Search for the cell housing the specified text and yield its (X, Y) center coordinate. 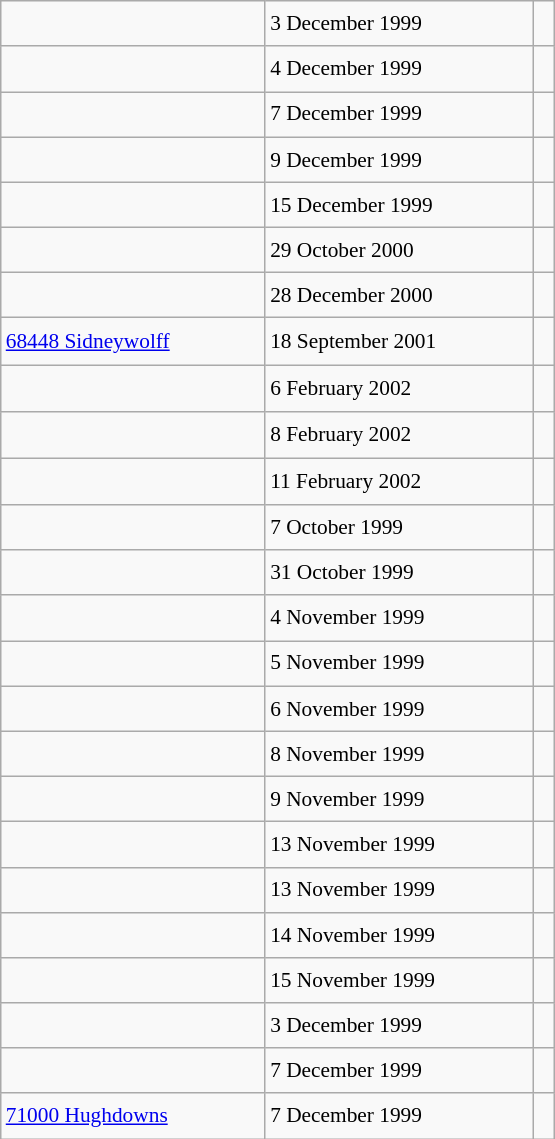
9 December 1999 (399, 160)
9 November 1999 (399, 798)
14 November 1999 (399, 934)
28 December 2000 (399, 296)
29 October 2000 (399, 250)
4 December 1999 (399, 68)
5 November 1999 (399, 664)
6 November 1999 (399, 708)
7 October 1999 (399, 528)
15 November 1999 (399, 980)
4 November 1999 (399, 618)
31 October 1999 (399, 572)
8 February 2002 (399, 434)
68448 Sidneywolff (133, 342)
6 February 2002 (399, 388)
8 November 1999 (399, 754)
15 December 1999 (399, 204)
71000 Hughdowns (133, 1116)
18 September 2001 (399, 342)
11 February 2002 (399, 482)
